From the cell containing the given text, extract its center point as (x, y) coordinate. 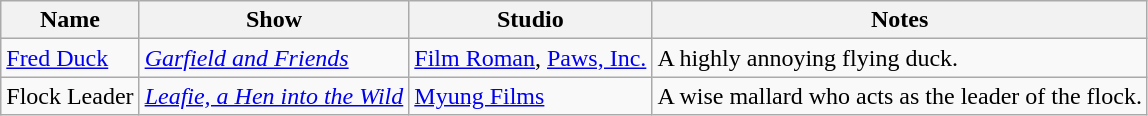
Studio (530, 20)
Name (70, 20)
Fred Duck (70, 58)
Leafie, a Hen into the Wild (274, 96)
A wise mallard who acts as the leader of the flock. (900, 96)
Flock Leader (70, 96)
Garfield and Friends (274, 58)
Myung Films (530, 96)
Notes (900, 20)
Show (274, 20)
A highly annoying flying duck. (900, 58)
Film Roman, Paws, Inc. (530, 58)
